Find where the given text appears and provide that cell's center as (x, y) coordinate. 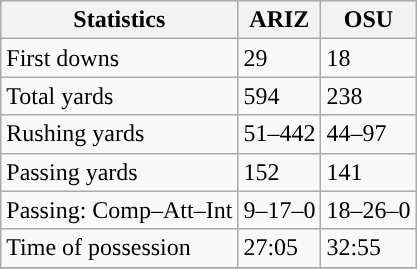
238 (368, 96)
18–26–0 (368, 210)
152 (280, 172)
141 (368, 172)
18 (368, 58)
9–17–0 (280, 210)
594 (280, 96)
29 (280, 58)
Rushing yards (120, 134)
First downs (120, 58)
Passing: Comp–Att–Int (120, 210)
Statistics (120, 20)
32:55 (368, 248)
Total yards (120, 96)
OSU (368, 20)
ARIZ (280, 20)
44–97 (368, 134)
Time of possession (120, 248)
Passing yards (120, 172)
27:05 (280, 248)
51–442 (280, 134)
